Find where the given text appears and provide that cell's center as (x, y) coordinate. 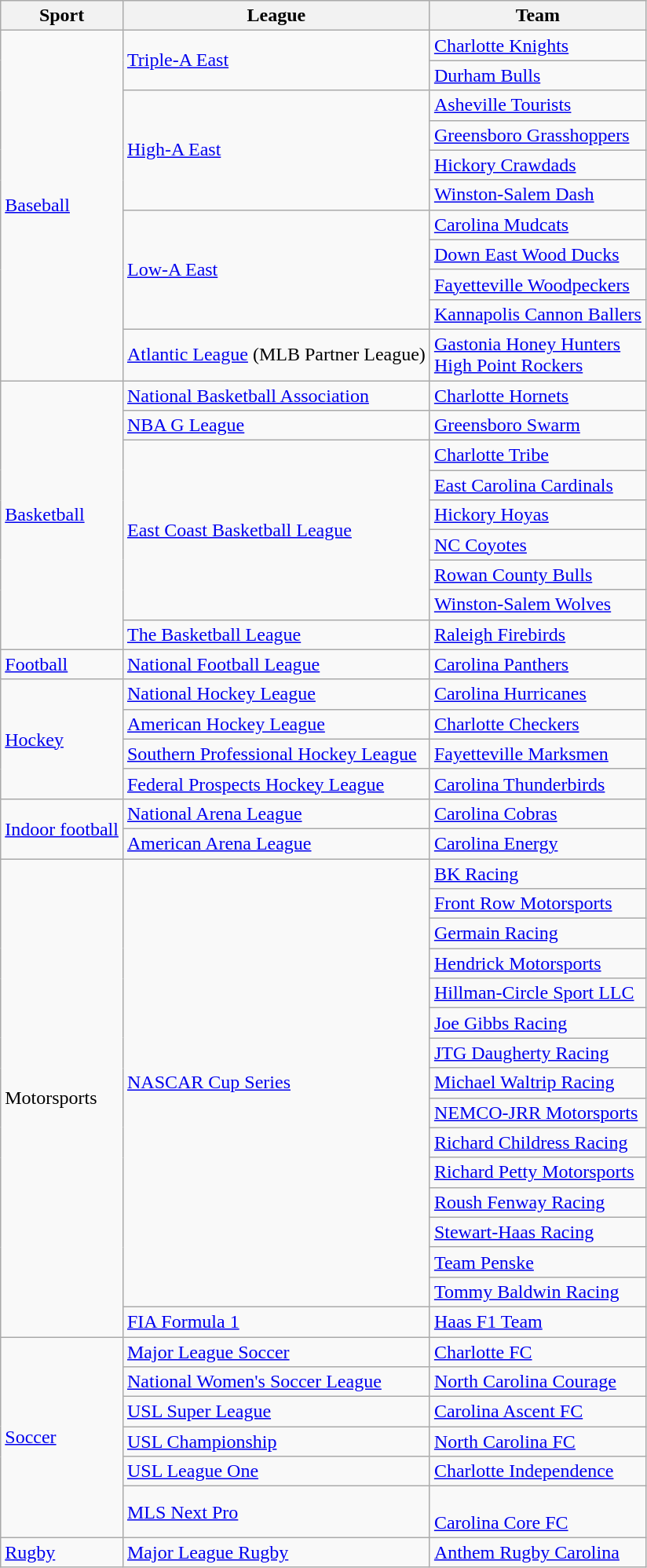
Football (62, 664)
Hillman-Circle Sport LLC (537, 993)
Hickory Hoyas (537, 515)
Triple-A East (276, 60)
Hickory Crawdads (537, 165)
Charlotte Knights (537, 46)
Greensboro Grasshoppers (537, 135)
Low-A East (276, 269)
Winston-Salem Dash (537, 195)
Fayetteville Marksmen (537, 754)
Stewart-Haas Racing (537, 1232)
Major League Soccer (276, 1351)
Charlotte Independence (537, 1471)
Gastonia Honey HuntersHigh Point Rockers (537, 355)
JTG Daugherty Racing (537, 1053)
Roush Fenway Racing (537, 1202)
Tommy Baldwin Racing (537, 1292)
NC Coyotes (537, 545)
Down East Wood Ducks (537, 254)
Germain Racing (537, 934)
NASCAR Cup Series (276, 1084)
National Hockey League (276, 694)
Carolina Panthers (537, 664)
Carolina Ascent FC (537, 1412)
The Basketball League (276, 634)
American Arena League (276, 843)
North Carolina FC (537, 1442)
East Carolina Cardinals (537, 485)
National Football League (276, 664)
Fayetteville Woodpeckers (537, 284)
Indoor football (62, 828)
High-A East (276, 150)
NEMCO-JRR Motorsports (537, 1113)
Front Row Motorsports (537, 904)
National Basketball Association (276, 395)
Sport (62, 16)
Joe Gibbs Racing (537, 1023)
NBA G League (276, 426)
Carolina Core FC (537, 1512)
Winston-Salem Wolves (537, 605)
Federal Prospects Hockey League (276, 784)
Carolina Energy (537, 843)
Southern Professional Hockey League (276, 754)
Team Penske (537, 1262)
North Carolina Courage (537, 1382)
USL League One (276, 1471)
League (276, 16)
USL Championship (276, 1442)
American Hockey League (276, 724)
Rowan County Bulls (537, 575)
Charlotte Tribe (537, 455)
Michael Waltrip Racing (537, 1083)
East Coast Basketball League (276, 530)
Asheville Tourists (537, 105)
Atlantic League (MLB Partner League) (276, 355)
Hendrick Motorsports (537, 963)
Charlotte Hornets (537, 395)
Carolina Mudcats (537, 225)
Durham Bulls (537, 75)
Basketball (62, 515)
Anthem Rugby Carolina (537, 1552)
Richard Childress Racing (537, 1142)
USL Super League (276, 1412)
National Arena League (276, 813)
Carolina Cobras (537, 813)
National Women's Soccer League (276, 1382)
Team (537, 16)
Greensboro Swarm (537, 426)
MLS Next Pro (276, 1512)
Kannapolis Cannon Ballers (537, 314)
BK Racing (537, 874)
Soccer (62, 1437)
Motorsports (62, 1098)
Major League Rugby (276, 1552)
Haas F1 Team (537, 1321)
Rugby (62, 1552)
Baseball (62, 206)
Carolina Hurricanes (537, 694)
Charlotte FC (537, 1351)
Charlotte Checkers (537, 724)
FIA Formula 1 (276, 1321)
Richard Petty Motorsports (537, 1172)
Carolina Thunderbirds (537, 784)
Hockey (62, 739)
Raleigh Firebirds (537, 634)
